From the cell containing the given text, extract its center point as (x, y) coordinate. 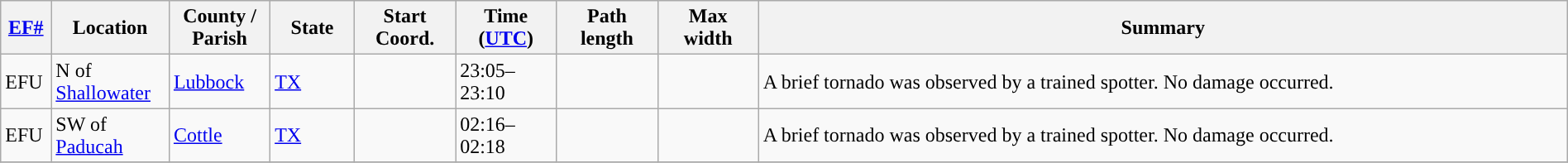
Start Coord. (404, 28)
Max width (708, 28)
SW of Paducah (111, 136)
State (313, 28)
02:16–02:18 (506, 136)
Location (111, 28)
23:05–23:10 (506, 81)
Summary (1163, 28)
County / Parish (219, 28)
N of Shallowater (111, 81)
Lubbock (219, 81)
Path length (607, 28)
EF# (26, 28)
Cottle (219, 136)
Time (UTC) (506, 28)
